Provide the [x, y] coordinate of the cell's center where the given text is located.  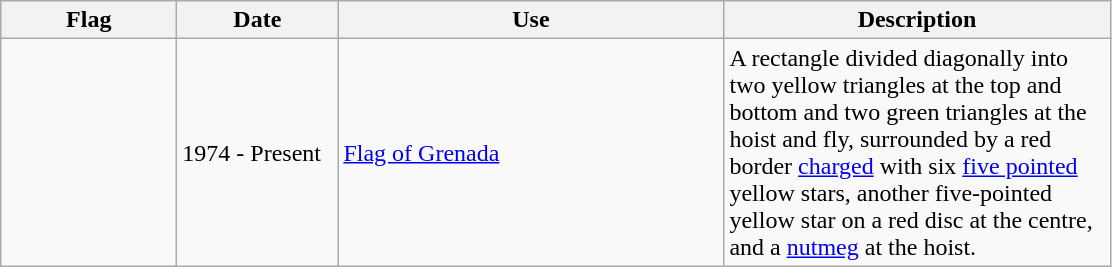
Flag of Grenada [531, 152]
1974 - Present [258, 152]
Date [258, 20]
Flag [89, 20]
Description [917, 20]
Use [531, 20]
